Scan for the cell matching the given text and deliver its (X, Y) coordinate at center. 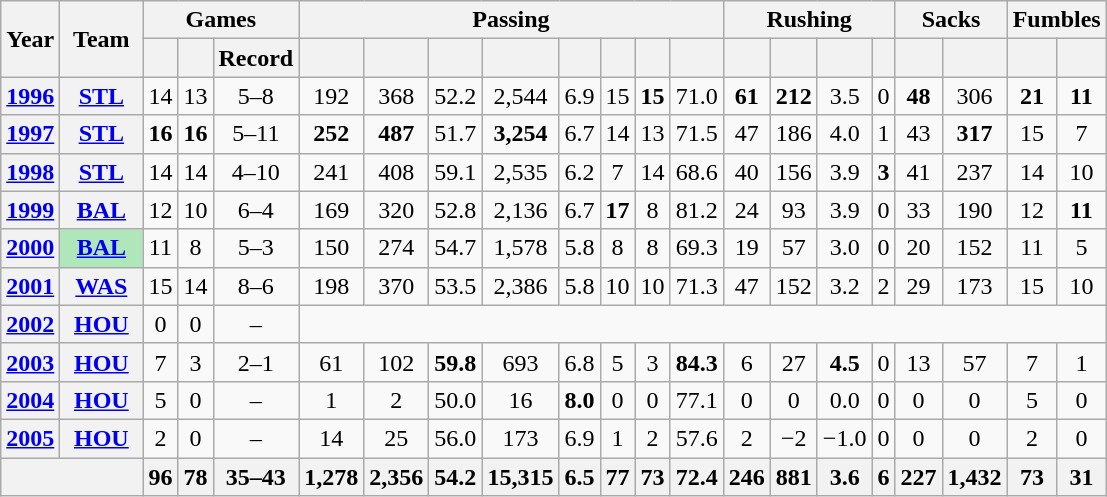
20 (918, 248)
54.7 (456, 248)
6.5 (580, 477)
1,432 (974, 477)
246 (746, 477)
4–10 (256, 172)
2,386 (520, 286)
6.2 (580, 172)
53.5 (456, 286)
51.7 (456, 134)
3.0 (844, 248)
1,578 (520, 248)
1998 (30, 172)
693 (520, 362)
48 (918, 96)
3.2 (844, 286)
−2 (794, 438)
−1.0 (844, 438)
150 (332, 248)
2000 (30, 248)
Year (30, 39)
68.6 (696, 172)
6.8 (580, 362)
54.2 (456, 477)
408 (396, 172)
2001 (30, 286)
72.4 (696, 477)
52.2 (456, 96)
102 (396, 362)
71.3 (696, 286)
8.0 (580, 400)
8–6 (256, 286)
17 (618, 210)
252 (332, 134)
27 (794, 362)
71.5 (696, 134)
1999 (30, 210)
306 (974, 96)
2003 (30, 362)
2005 (30, 438)
59.8 (456, 362)
2002 (30, 324)
190 (974, 210)
35–43 (256, 477)
WAS (102, 286)
50.0 (456, 400)
1,278 (332, 477)
78 (196, 477)
6–4 (256, 210)
19 (746, 248)
Games (221, 20)
4.5 (844, 362)
2,356 (396, 477)
320 (396, 210)
368 (396, 96)
31 (1082, 477)
15,315 (520, 477)
192 (332, 96)
52.8 (456, 210)
227 (918, 477)
93 (794, 210)
186 (794, 134)
29 (918, 286)
2,535 (520, 172)
4.0 (844, 134)
2,544 (520, 96)
77.1 (696, 400)
71.0 (696, 96)
317 (974, 134)
3,254 (520, 134)
198 (332, 286)
5–8 (256, 96)
81.2 (696, 210)
Record (256, 58)
237 (974, 172)
43 (918, 134)
881 (794, 477)
84.3 (696, 362)
33 (918, 210)
Passing (511, 20)
5–11 (256, 134)
487 (396, 134)
69.3 (696, 248)
1997 (30, 134)
41 (918, 172)
59.1 (456, 172)
25 (396, 438)
2004 (30, 400)
77 (618, 477)
Rushing (809, 20)
1996 (30, 96)
3.5 (844, 96)
156 (794, 172)
2–1 (256, 362)
24 (746, 210)
2,136 (520, 210)
Fumbles (1056, 20)
57.6 (696, 438)
241 (332, 172)
21 (1032, 96)
96 (160, 477)
212 (794, 96)
0.0 (844, 400)
169 (332, 210)
Sacks (951, 20)
5–3 (256, 248)
Team (102, 39)
56.0 (456, 438)
3.6 (844, 477)
40 (746, 172)
370 (396, 286)
274 (396, 248)
